Search for the cell housing the specified text and yield its [x, y] center coordinate. 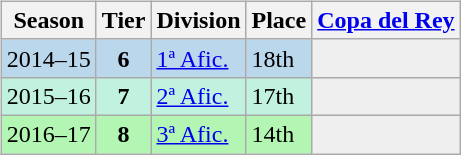
2015–16 [48, 96]
Tier [124, 20]
Place [279, 20]
Division [198, 20]
8 [124, 134]
Season [48, 20]
17th [279, 96]
7 [124, 96]
2ª Afic. [198, 96]
2014–15 [48, 58]
3ª Afic. [198, 134]
Copa del Rey [386, 20]
14th [279, 134]
2016–17 [48, 134]
6 [124, 58]
18th [279, 58]
1ª Afic. [198, 58]
